Find where the given text appears and provide that cell's center as [x, y] coordinate. 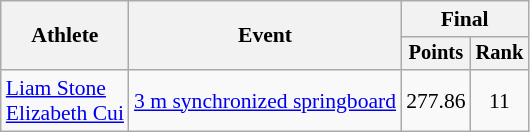
Points [436, 54]
Final [464, 19]
11 [500, 100]
Liam StoneElizabeth Cui [65, 100]
Event [265, 36]
Rank [500, 54]
3 m synchronized springboard [265, 100]
277.86 [436, 100]
Athlete [65, 36]
